Locate the cell with the specified text and output its (x, y) center coordinate. 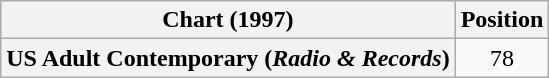
78 (502, 58)
Position (502, 20)
Chart (1997) (228, 20)
US Adult Contemporary (Radio & Records) (228, 58)
